Pinpoint the cell where the given text exists, returning its (x, y) midpoint coordinate. 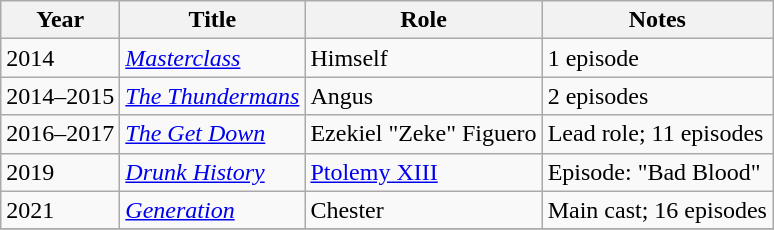
Lead role; 11 episodes (657, 134)
The Thundermans (212, 96)
Drunk History (212, 172)
Angus (424, 96)
2019 (60, 172)
2016–2017 (60, 134)
Role (424, 20)
Generation (212, 210)
2014–2015 (60, 96)
Masterclass (212, 58)
Chester (424, 210)
1 episode (657, 58)
Notes (657, 20)
2 episodes (657, 96)
Himself (424, 58)
Main cast; 16 episodes (657, 210)
2014 (60, 58)
Episode: "Bad Blood" (657, 172)
Title (212, 20)
The Get Down (212, 134)
2021 (60, 210)
Ptolemy XIII (424, 172)
Ezekiel "Zeke" Figuero (424, 134)
Year (60, 20)
